Locate the cell with the specified text and output its (X, Y) center coordinate. 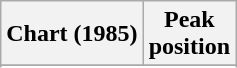
Peakposition (189, 34)
Chart (1985) (72, 34)
